For the text-containing cell, return its midpoint in (X, Y) coordinate format. 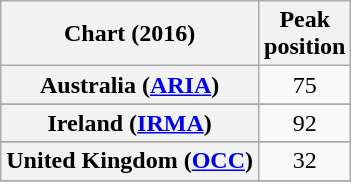
Australia (ARIA) (130, 85)
75 (305, 85)
Peakposition (305, 34)
32 (305, 161)
United Kingdom (OCC) (130, 161)
Chart (2016) (130, 34)
Ireland (IRMA) (130, 123)
92 (305, 123)
